Detect which cell encompasses the target text, then output its (x, y) center coordinate. 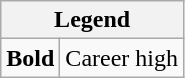
Career high (122, 58)
Bold (30, 58)
Legend (92, 20)
